Output the (X, Y) coordinate of the center of the cell containing the given text.  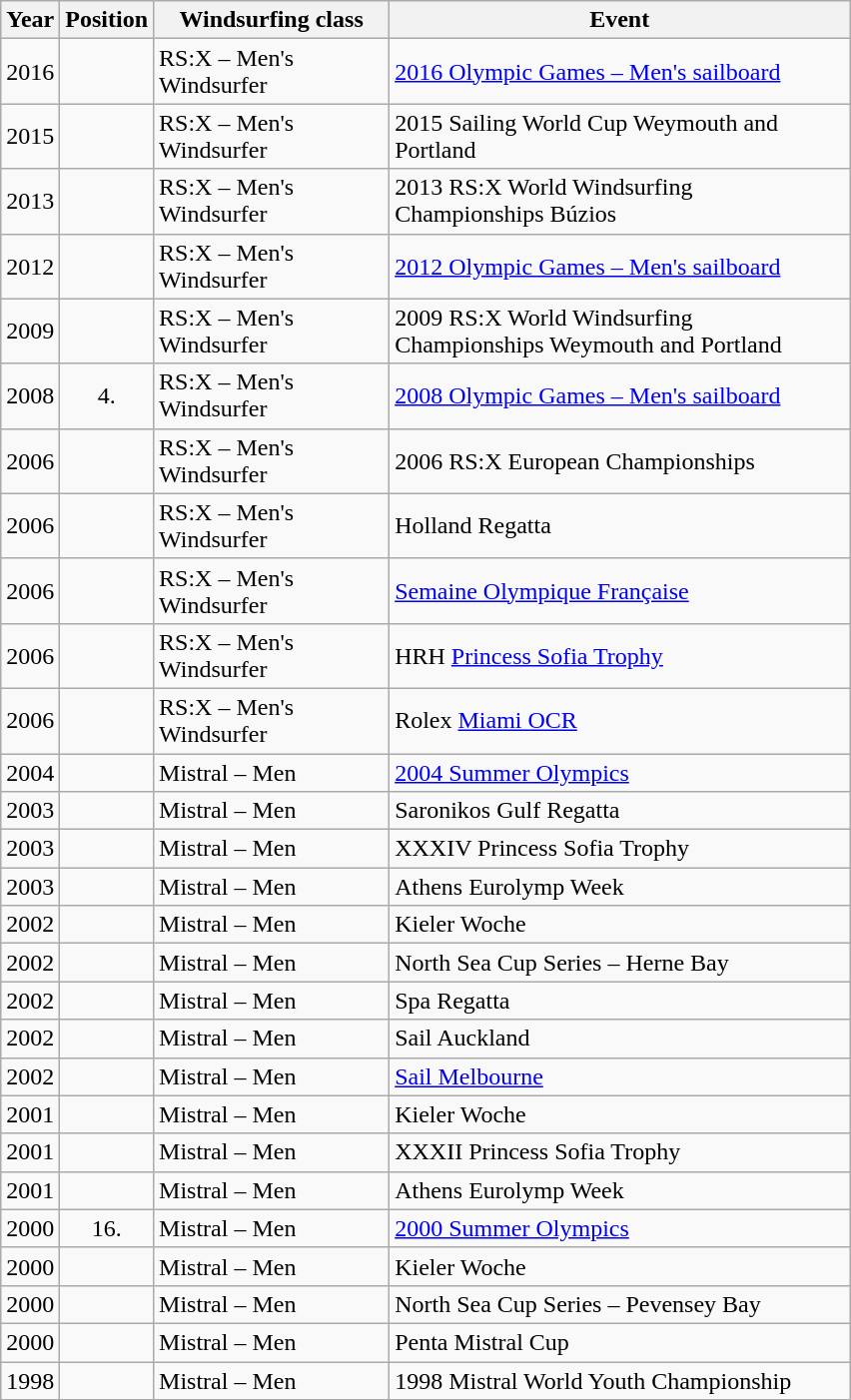
1998 (30, 1381)
2016 (30, 72)
Holland Regatta (619, 525)
North Sea Cup Series – Herne Bay (619, 963)
2006 RS:X European Championships (619, 461)
North Sea Cup Series – Pevensey Bay (619, 1304)
2016 Olympic Games – Men's sailboard (619, 72)
2009 (30, 332)
Penta Mistral Cup (619, 1342)
Event (619, 20)
2008 (30, 395)
XXXIV Princess Sofia Trophy (619, 849)
Semaine Olympique Française (619, 591)
2013 RS:X World Windsurfing Championships Búzios (619, 202)
Windsurfing class (272, 20)
4. (107, 395)
2004 Summer Olympics (619, 772)
Spa Regatta (619, 1001)
Sail Auckland (619, 1039)
HRH Princess Sofia Trophy (619, 655)
Sail Melbourne (619, 1076)
Saronikos Gulf Regatta (619, 811)
16. (107, 1228)
XXXII Princess Sofia Trophy (619, 1152)
2012 Olympic Games – Men's sailboard (619, 266)
Year (30, 20)
2009 RS:X World Windsurfing Championships Weymouth and Portland (619, 332)
1998 Mistral World Youth Championship (619, 1381)
Rolex Miami OCR (619, 721)
2008 Olympic Games – Men's sailboard (619, 395)
2013 (30, 202)
2015 Sailing World Cup Weymouth and Portland (619, 136)
2004 (30, 772)
2015 (30, 136)
2000 Summer Olympics (619, 1228)
Position (107, 20)
2012 (30, 266)
